Return (X, Y) of the center of cell containing provided text 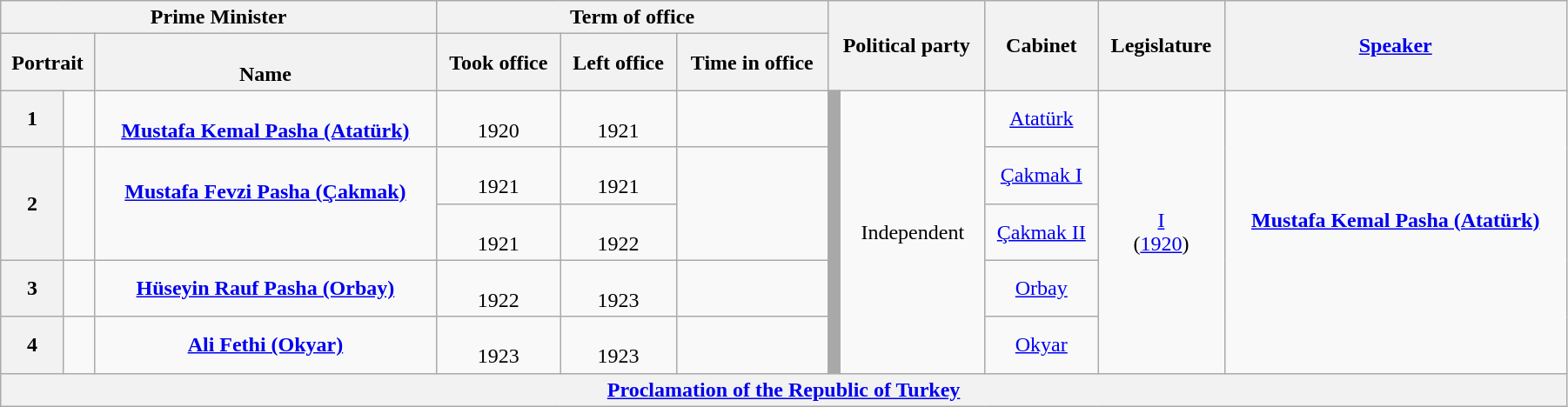
1 (33, 118)
Hüseyin Rauf Pasha (Orbay) (265, 289)
1920 (499, 118)
Political party (907, 45)
Okyar (1042, 344)
Cabinet (1042, 45)
I(1920) (1161, 231)
3 (33, 289)
2 (33, 203)
Çakmak II (1042, 231)
4 (33, 344)
Took office (499, 63)
Orbay (1042, 289)
Proclamation of the Republic of Turkey (784, 390)
Portrait (48, 63)
Atatürk (1042, 118)
Time in office (752, 63)
Mustafa Fevzi Pasha (Çakmak) (265, 203)
Ali Fethi (Okyar) (265, 344)
Legislature (1161, 45)
Speaker (1396, 45)
Çakmak I (1042, 176)
Independent (913, 231)
Name (265, 63)
Term of office (633, 17)
Prime Minister (219, 17)
Left office (618, 63)
